Return [X, Y] of the center of cell containing provided text 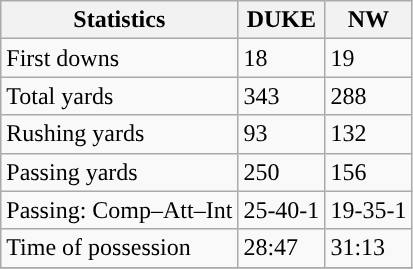
19-35-1 [368, 210]
First downs [120, 58]
Passing yards [120, 172]
250 [282, 172]
DUKE [282, 20]
NW [368, 20]
Time of possession [120, 248]
Statistics [120, 20]
18 [282, 58]
19 [368, 58]
Passing: Comp–Att–Int [120, 210]
Total yards [120, 96]
132 [368, 134]
288 [368, 96]
156 [368, 172]
93 [282, 134]
28:47 [282, 248]
31:13 [368, 248]
25-40-1 [282, 210]
343 [282, 96]
Rushing yards [120, 134]
